Identify which cell holds the provided text, then report its [x, y] central coordinate. 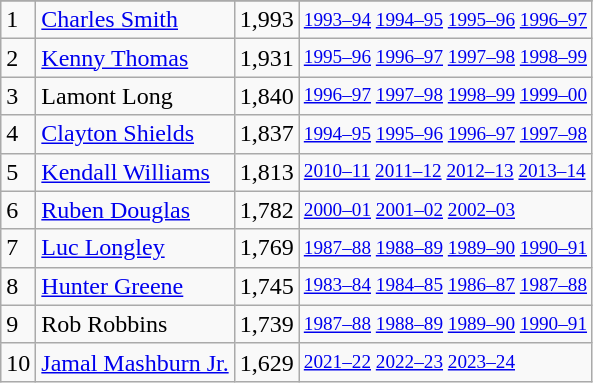
Ruben Douglas [135, 210]
5 [18, 172]
3 [18, 96]
1993–94 1994–95 1995–96 1996–97 [445, 20]
2021–22 2022–23 2023–24 [445, 362]
9 [18, 324]
Jamal Mashburn Jr. [135, 362]
8 [18, 286]
1,769 [266, 248]
Hunter Greene [135, 286]
1 [18, 20]
2010–11 2011–12 2012–13 2013–14 [445, 172]
Kenny Thomas [135, 58]
1,840 [266, 96]
4 [18, 134]
1,629 [266, 362]
1,813 [266, 172]
1996–97 1997–98 1998–99 1999–00 [445, 96]
1995–96 1996–97 1997–98 1998–99 [445, 58]
Rob Robbins [135, 324]
2000–01 2001–02 2002–03 [445, 210]
Luc Longley [135, 248]
2 [18, 58]
1,993 [266, 20]
Clayton Shields [135, 134]
10 [18, 362]
1,782 [266, 210]
1983–84 1984–85 1986–87 1987–88 [445, 286]
Charles Smith [135, 20]
Kendall Williams [135, 172]
1,745 [266, 286]
7 [18, 248]
1,931 [266, 58]
1,837 [266, 134]
Lamont Long [135, 96]
1,739 [266, 324]
1994–95 1995–96 1996–97 1997–98 [445, 134]
6 [18, 210]
